Extract the [x, y] coordinate from the center of the cell holding the provided text.  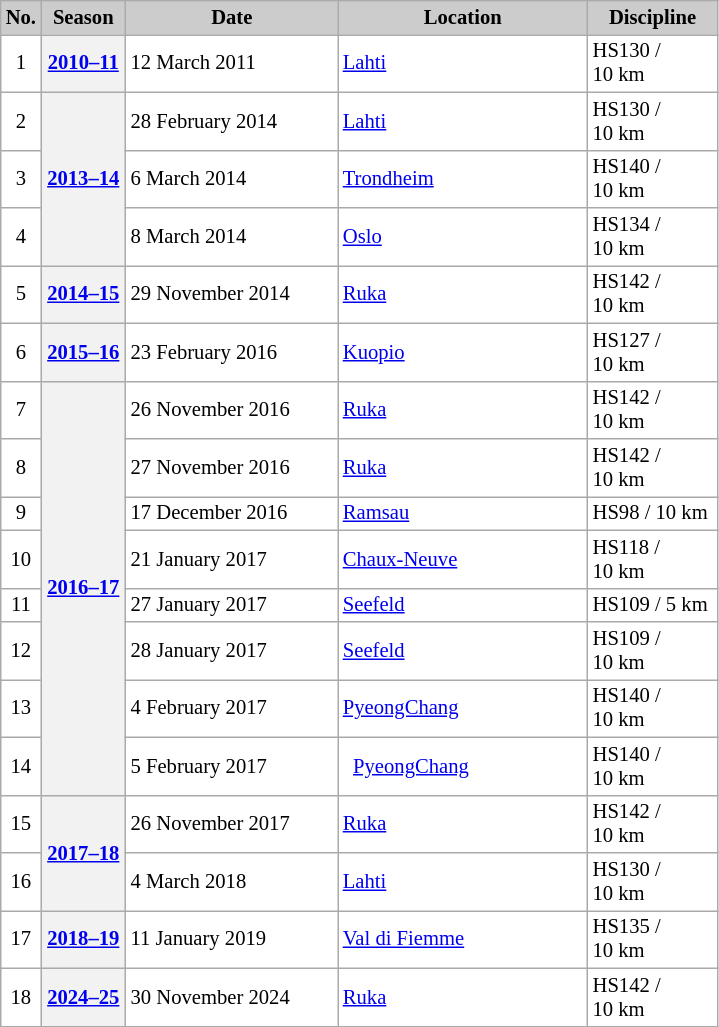
17 [21, 939]
23 February 2016 [232, 352]
30 November 2024 [232, 997]
6 March 2014 [232, 179]
Discipline [653, 17]
HS135 / 10 km [653, 939]
8 March 2014 [232, 237]
Location [463, 17]
26 November 2017 [232, 824]
2016–17 [84, 588]
HS127 / 10 km [653, 352]
12 March 2011 [232, 63]
HS109 / 10 km [653, 651]
15 [21, 824]
Chaux-Neuve [463, 559]
28 January 2017 [232, 651]
4 March 2018 [232, 881]
27 January 2017 [232, 605]
2024–25 [84, 997]
4 February 2017 [232, 708]
12 [21, 651]
6 [21, 352]
5 [21, 294]
HS134 / 10 km [653, 237]
HS98 / 10 km [653, 513]
Ramsau [463, 513]
5 February 2017 [232, 766]
14 [21, 766]
13 [21, 708]
17 December 2016 [232, 513]
9 [21, 513]
2 [21, 121]
Kuopio [463, 352]
27 November 2016 [232, 467]
4 [21, 237]
Val di Fiemme [463, 939]
HS109 / 5 km [653, 605]
2014–15 [84, 294]
21 January 2017 [232, 559]
HS118 / 10 km [653, 559]
10 [21, 559]
1 [21, 63]
No. [21, 17]
2013–14 [84, 178]
2018–19 [84, 939]
7 [21, 410]
2017–18 [84, 853]
2010–11 [84, 63]
3 [21, 179]
28 February 2014 [232, 121]
2015–16 [84, 352]
Oslo [463, 237]
18 [21, 997]
26 November 2016 [232, 410]
8 [21, 467]
16 [21, 881]
Trondheim [463, 179]
11 [21, 605]
29 November 2014 [232, 294]
11 January 2019 [232, 939]
Season [84, 17]
Date [232, 17]
